Pinpoint the cell where the given text exists, returning its [x, y] midpoint coordinate. 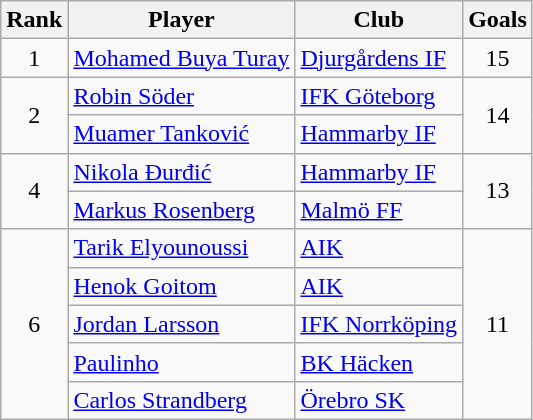
Nikola Đurđić [182, 172]
IFK Norrköping [379, 324]
2 [34, 115]
Örebro SK [379, 400]
Mohamed Buya Turay [182, 58]
Goals [498, 20]
Muamer Tanković [182, 134]
Tarik Elyounoussi [182, 248]
IFK Göteborg [379, 96]
Carlos Strandberg [182, 400]
6 [34, 324]
Rank [34, 20]
Jordan Larsson [182, 324]
15 [498, 58]
11 [498, 324]
Robin Söder [182, 96]
4 [34, 191]
Markus Rosenberg [182, 210]
Paulinho [182, 362]
BK Häcken [379, 362]
14 [498, 115]
Djurgårdens IF [379, 58]
13 [498, 191]
Malmö FF [379, 210]
Club [379, 20]
Henok Goitom [182, 286]
Player [182, 20]
1 [34, 58]
